Return (x, y) of the center of cell containing provided text 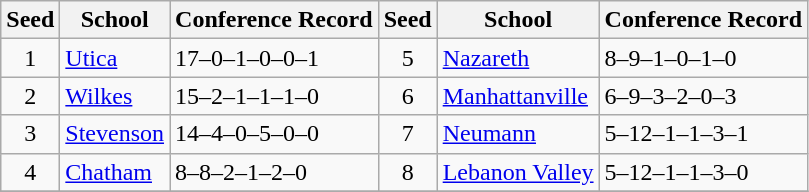
4 (30, 172)
15–2–1–1–1–0 (274, 96)
Wilkes (115, 96)
Neumann (518, 134)
2 (30, 96)
1 (30, 58)
Lebanon Valley (518, 172)
7 (408, 134)
Stevenson (115, 134)
Manhattanville (518, 96)
14–4–0–5–0–0 (274, 134)
6–9–3–2–0–3 (704, 96)
Nazareth (518, 58)
17–0–1–0–0–1 (274, 58)
5 (408, 58)
5–12–1–1–3–0 (704, 172)
3 (30, 134)
Utica (115, 58)
Chatham (115, 172)
6 (408, 96)
8–9–1–0–1–0 (704, 58)
5–12–1–1–3–1 (704, 134)
8 (408, 172)
8–8–2–1–2–0 (274, 172)
